Find where the given text appears and provide that cell's center as (x, y) coordinate. 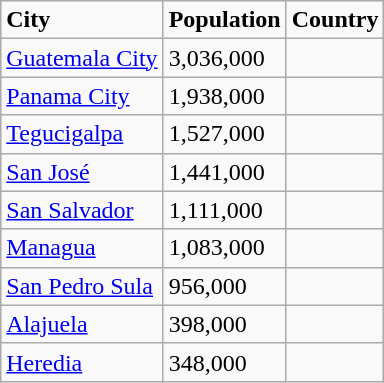
1,083,000 (224, 248)
1,441,000 (224, 172)
San José (82, 172)
San Pedro Sula (82, 286)
398,000 (224, 324)
City (82, 20)
San Salvador (82, 210)
1,111,000 (224, 210)
1,527,000 (224, 134)
3,036,000 (224, 58)
348,000 (224, 362)
Managua (82, 248)
Population (224, 20)
Country (335, 20)
Alajuela (82, 324)
Guatemala City (82, 58)
Tegucigalpa (82, 134)
Panama City (82, 96)
1,938,000 (224, 96)
956,000 (224, 286)
Heredia (82, 362)
